Identify which cell holds the provided text, then report its [x, y] central coordinate. 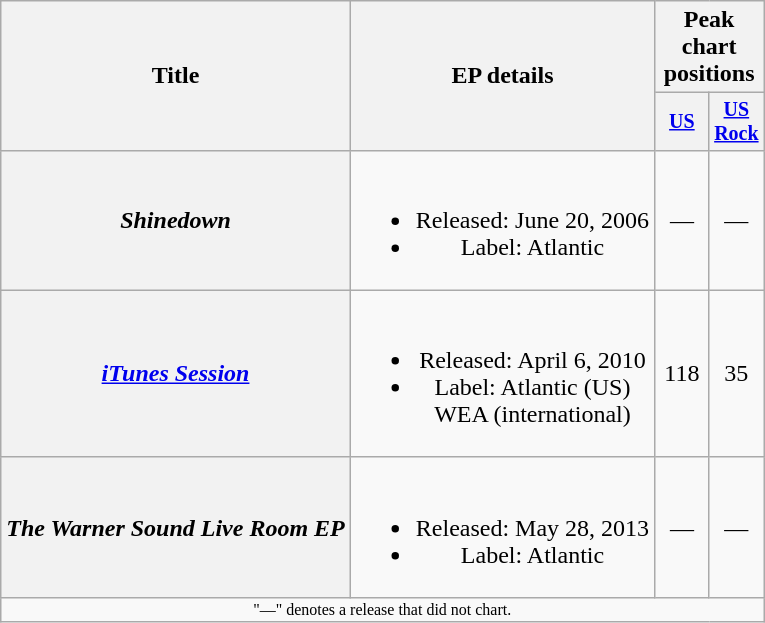
Title [176, 76]
Released: April 6, 2010Label: Atlantic (US)WEA (international) [502, 374]
Peak chart positions [710, 47]
35 [736, 374]
Shinedown [176, 220]
Released: June 20, 2006Label: Atlantic [502, 220]
iTunes Session [176, 374]
EP details [502, 76]
Released: May 28, 2013Label: Atlantic [502, 527]
US [682, 122]
118 [682, 374]
The Warner Sound Live Room EP [176, 527]
"—" denotes a release that did not chart. [382, 609]
USRock [736, 122]
